Locate the cell with the specified text and output its (X, Y) center coordinate. 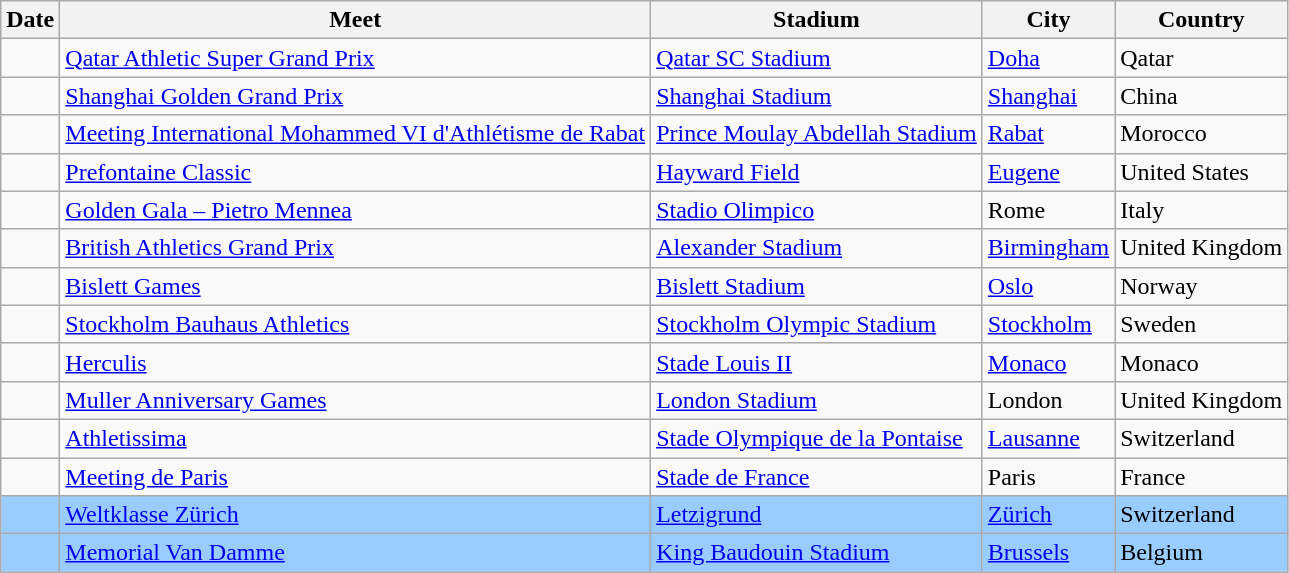
Herculis (356, 362)
China (1202, 96)
Belgium (1202, 553)
United States (1202, 172)
Italy (1202, 210)
Zürich (1048, 515)
Athletissima (356, 438)
Stade Louis II (817, 362)
Memorial Van Damme (356, 553)
Shanghai Stadium (817, 96)
London Stadium (817, 400)
Norway (1202, 286)
Stockholm Bauhaus Athletics (356, 324)
Bislett Stadium (817, 286)
Stade Olympique de la Pontaise (817, 438)
King Baudouin Stadium (817, 553)
Prefontaine Classic (356, 172)
Rome (1048, 210)
Qatar (1202, 58)
London (1048, 400)
Stadium (817, 20)
Rabat (1048, 134)
Hayward Field (817, 172)
Bislett Games (356, 286)
Eugene (1048, 172)
Stade de France (817, 477)
Date (30, 20)
Shanghai Golden Grand Prix (356, 96)
Shanghai (1048, 96)
France (1202, 477)
Golden Gala – Pietro Mennea (356, 210)
Qatar Athletic Super Grand Prix (356, 58)
Lausanne (1048, 438)
Prince Moulay Abdellah Stadium (817, 134)
Letzigrund (817, 515)
Alexander Stadium (817, 248)
Stockholm Olympic Stadium (817, 324)
Doha (1048, 58)
Meeting de Paris (356, 477)
Stadio Olimpico (817, 210)
Muller Anniversary Games (356, 400)
Birmingham (1048, 248)
Qatar SC Stadium (817, 58)
British Athletics Grand Prix (356, 248)
Paris (1048, 477)
Brussels (1048, 553)
Stockholm (1048, 324)
Meeting International Mohammed VI d'Athlétisme de Rabat (356, 134)
Morocco (1202, 134)
Sweden (1202, 324)
Meet (356, 20)
Oslo (1048, 286)
Weltklasse Zürich (356, 515)
City (1048, 20)
Country (1202, 20)
